Return the [X, Y] coordinate for the center point of the cell that contains the specified text.  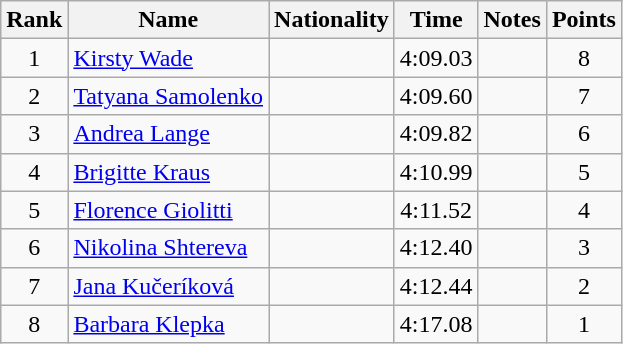
Name [168, 20]
4:12.40 [436, 248]
Rank [34, 20]
Brigitte Kraus [168, 172]
4:11.52 [436, 210]
4:09.82 [436, 134]
Time [436, 20]
4:10.99 [436, 172]
Notes [512, 20]
Jana Kučeríková [168, 286]
4:12.44 [436, 286]
Andrea Lange [168, 134]
Florence Giolitti [168, 210]
4:17.08 [436, 324]
Nikolina Shtereva [168, 248]
4:09.60 [436, 96]
Points [584, 20]
Barbara Klepka [168, 324]
Tatyana Samolenko [168, 96]
Nationality [332, 20]
Kirsty Wade [168, 58]
4:09.03 [436, 58]
